Output the [X, Y] coordinate of the center of the cell containing the given text.  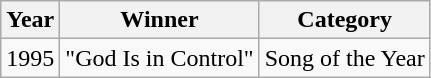
1995 [30, 58]
Year [30, 20]
"God Is in Control" [160, 58]
Category [344, 20]
Song of the Year [344, 58]
Winner [160, 20]
